Locate the cell with the specified text and output its (X, Y) center coordinate. 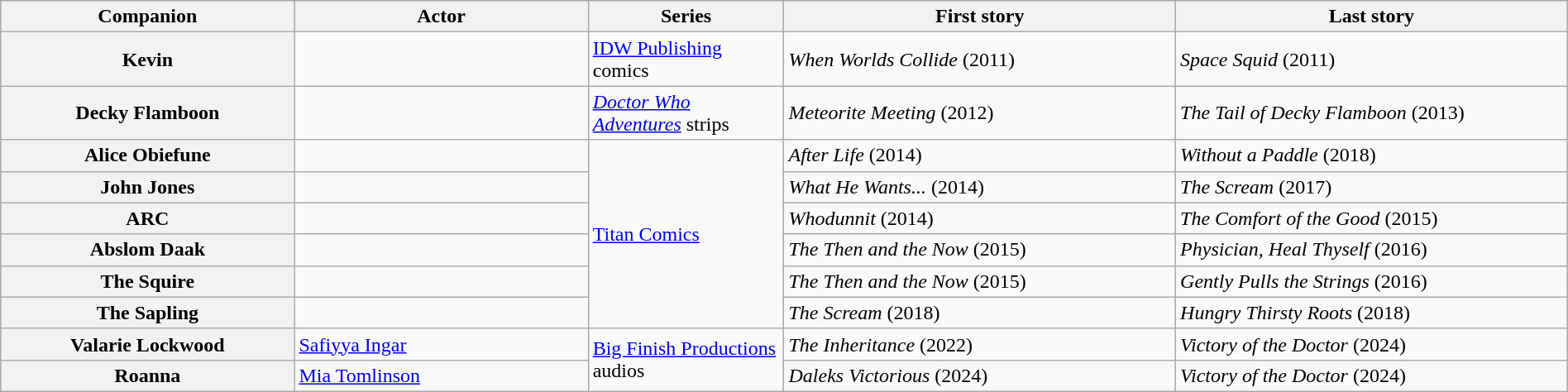
After Life (2014) (980, 155)
The Scream (2017) (1372, 187)
Hungry Thirsty Roots (2018) (1372, 313)
Last story (1372, 17)
First story (980, 17)
The Tail of Decky Flamboon (2013) (1372, 112)
Doctor Who Adventures strips (686, 112)
Abslom Daak (147, 250)
What He Wants... (2014) (980, 187)
Kevin (147, 60)
The Squire (147, 281)
When Worlds Collide (2011) (980, 60)
Without a Paddle (2018) (1372, 155)
Safiyya Ingar (442, 344)
Physician, Heal Thyself (2016) (1372, 250)
Alice Obiefune (147, 155)
Decky Flamboon (147, 112)
Meteorite Meeting (2012) (980, 112)
Whodunnit (2014) (980, 218)
Valarie Lockwood (147, 344)
Titan Comics (686, 234)
Mia Tomlinson (442, 375)
The Inheritance (2022) (980, 344)
Companion (147, 17)
The Comfort of the Good (2015) (1372, 218)
Big Finish Productions audios (686, 360)
Space Squid (2011) (1372, 60)
ARC (147, 218)
IDW Publishing comics (686, 60)
The Scream (2018) (980, 313)
Roanna (147, 375)
Actor (442, 17)
Daleks Victorious (2024) (980, 375)
Gently Pulls the Strings (2016) (1372, 281)
Series (686, 17)
John Jones (147, 187)
The Sapling (147, 313)
